Return [x, y] of the center of cell containing provided text 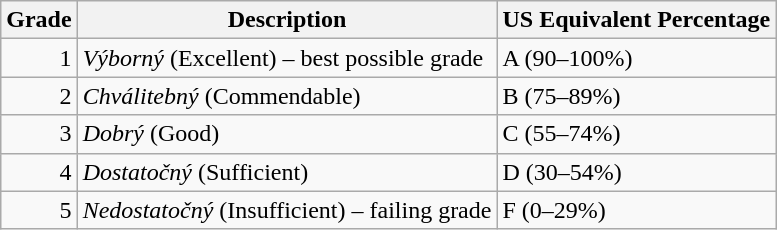
C (55–74%) [636, 134]
2 [39, 96]
B (75–89%) [636, 96]
Chválitebný (Commendable) [287, 96]
Dostatočný (Sufficient) [287, 172]
Grade [39, 20]
Description [287, 20]
1 [39, 58]
Nedostatočný (Insufficient) – failing grade [287, 210]
F (0–29%) [636, 210]
D (30–54%) [636, 172]
US Equivalent Percentage [636, 20]
4 [39, 172]
5 [39, 210]
Výborný (Excellent) – best possible grade [287, 58]
Dobrý (Good) [287, 134]
A (90–100%) [636, 58]
3 [39, 134]
